Search for the cell housing the specified text and yield its (x, y) center coordinate. 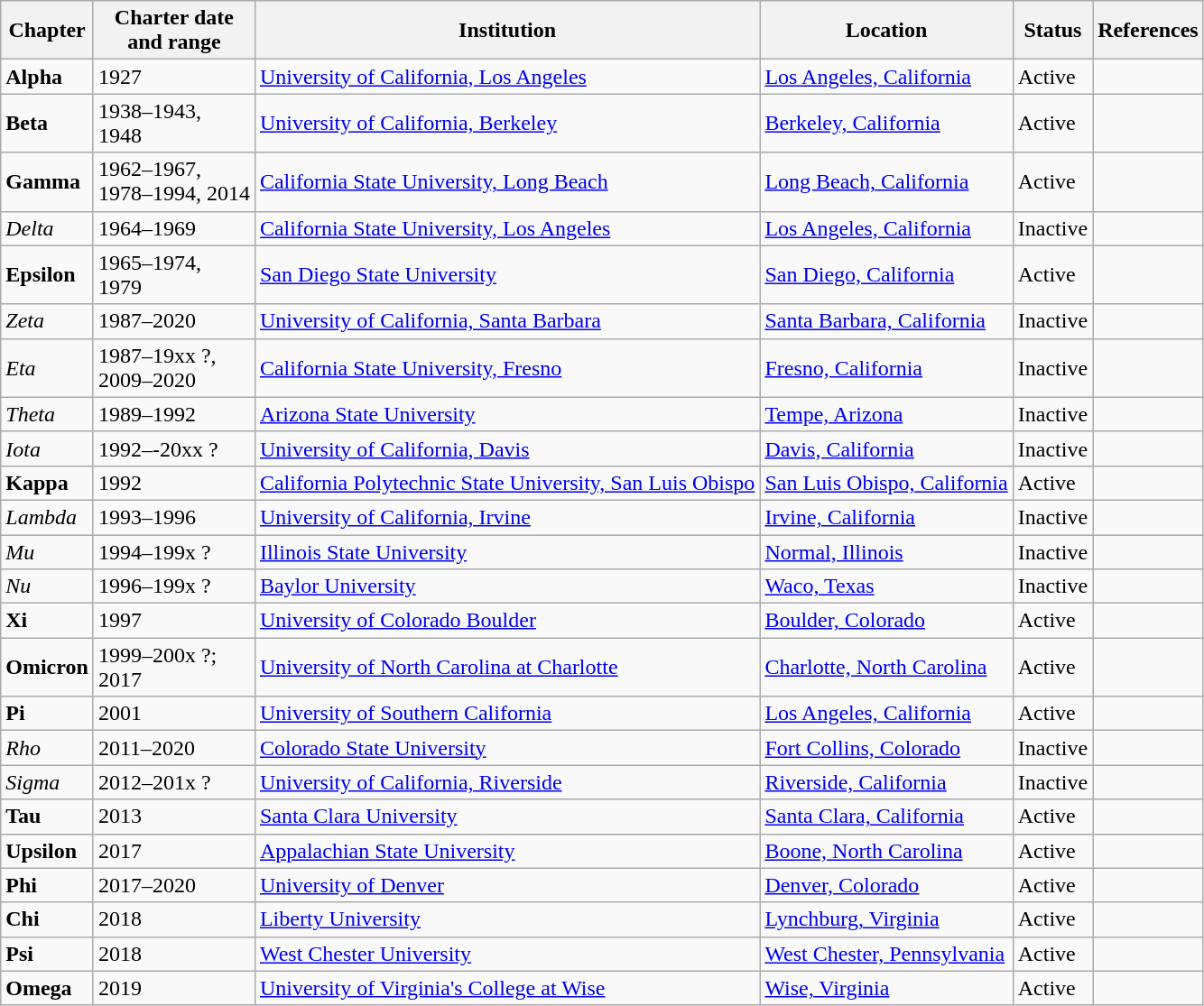
1962–1967,1978–1994, 2014 (173, 182)
Boulder, Colorado (886, 621)
Theta (47, 414)
Omega (47, 988)
University of California, Davis (507, 448)
Baylor University (507, 586)
Alpha (47, 77)
University of Virginia's College at Wise (507, 988)
Upsilon (47, 851)
Charter dateand range (173, 31)
2001 (173, 714)
Illinois State University (507, 551)
Tau (47, 817)
University of California, Riverside (507, 782)
Davis, California (886, 448)
1987–2020 (173, 321)
Status (1052, 31)
Phi (47, 885)
Santa Clara University (507, 817)
San Diego, California (886, 274)
Iota (47, 448)
Denver, Colorado (886, 885)
Long Beach, California (886, 182)
University of Southern California (507, 714)
Wise, Virginia (886, 988)
University of California, Berkeley (507, 123)
Riverside, California (886, 782)
San Luis Obispo, California (886, 483)
Chi (47, 919)
Boone, North Carolina (886, 851)
Xi (47, 621)
Gamma (47, 182)
1992–-20xx ? (173, 448)
1987–19xx ?,2009–2020 (173, 368)
Santa Clara, California (886, 817)
1996–199x ? (173, 586)
West Chester University (507, 954)
Chapter (47, 31)
California State University, Fresno (507, 368)
Arizona State University (507, 414)
Nu (47, 586)
1992 (173, 483)
Rho (47, 748)
University of California, Irvine (507, 517)
Lambda (47, 517)
Charlotte, North Carolina (886, 668)
1964–1969 (173, 228)
California State University, Los Angeles (507, 228)
University of Denver (507, 885)
2017–2020 (173, 885)
2019 (173, 988)
Fort Collins, Colorado (886, 748)
1997 (173, 621)
1989–1992 (173, 414)
1965–1974,1979 (173, 274)
Santa Barbara, California (886, 321)
2012–201x ? (173, 782)
1999–200x ?;2017 (173, 668)
1927 (173, 77)
Colorado State University (507, 748)
Irvine, California (886, 517)
West Chester, Pennsylvania (886, 954)
1994–199x ? (173, 551)
Tempe, Arizona (886, 414)
1938–1943,1948 (173, 123)
Location (886, 31)
Berkeley, California (886, 123)
Normal, Illinois (886, 551)
1993–1996 (173, 517)
Zeta (47, 321)
Pi (47, 714)
Lynchburg, Virginia (886, 919)
California Polytechnic State University, San Luis Obispo (507, 483)
Delta (47, 228)
Mu (47, 551)
2011–2020 (173, 748)
Beta (47, 123)
Epsilon (47, 274)
Liberty University (507, 919)
California State University, Long Beach (507, 182)
Appalachian State University (507, 851)
Kappa (47, 483)
Omicron (47, 668)
University of California, Los Angeles (507, 77)
Institution (507, 31)
University of California, Santa Barbara (507, 321)
2017 (173, 851)
Eta (47, 368)
University of Colorado Boulder (507, 621)
References (1148, 31)
University of North Carolina at Charlotte (507, 668)
Psi (47, 954)
2013 (173, 817)
San Diego State University (507, 274)
Sigma (47, 782)
Waco, Texas (886, 586)
Fresno, California (886, 368)
